Search for the cell housing the specified text and yield its [x, y] center coordinate. 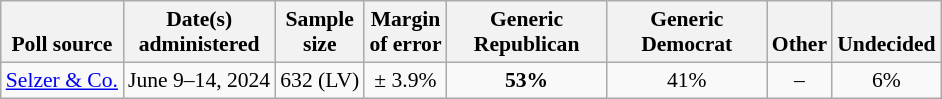
Date(s)administered [199, 32]
41% [687, 80]
Other [800, 32]
53% [527, 80]
Selzer & Co. [62, 80]
Undecided [886, 32]
± 3.9% [405, 80]
632 (LV) [320, 80]
6% [886, 80]
GenericRepublican [527, 32]
– [800, 80]
Samplesize [320, 32]
June 9–14, 2024 [199, 80]
Poll source [62, 32]
GenericDemocrat [687, 32]
Marginof error [405, 32]
